Detect which cell encompasses the target text, then output its (x, y) center coordinate. 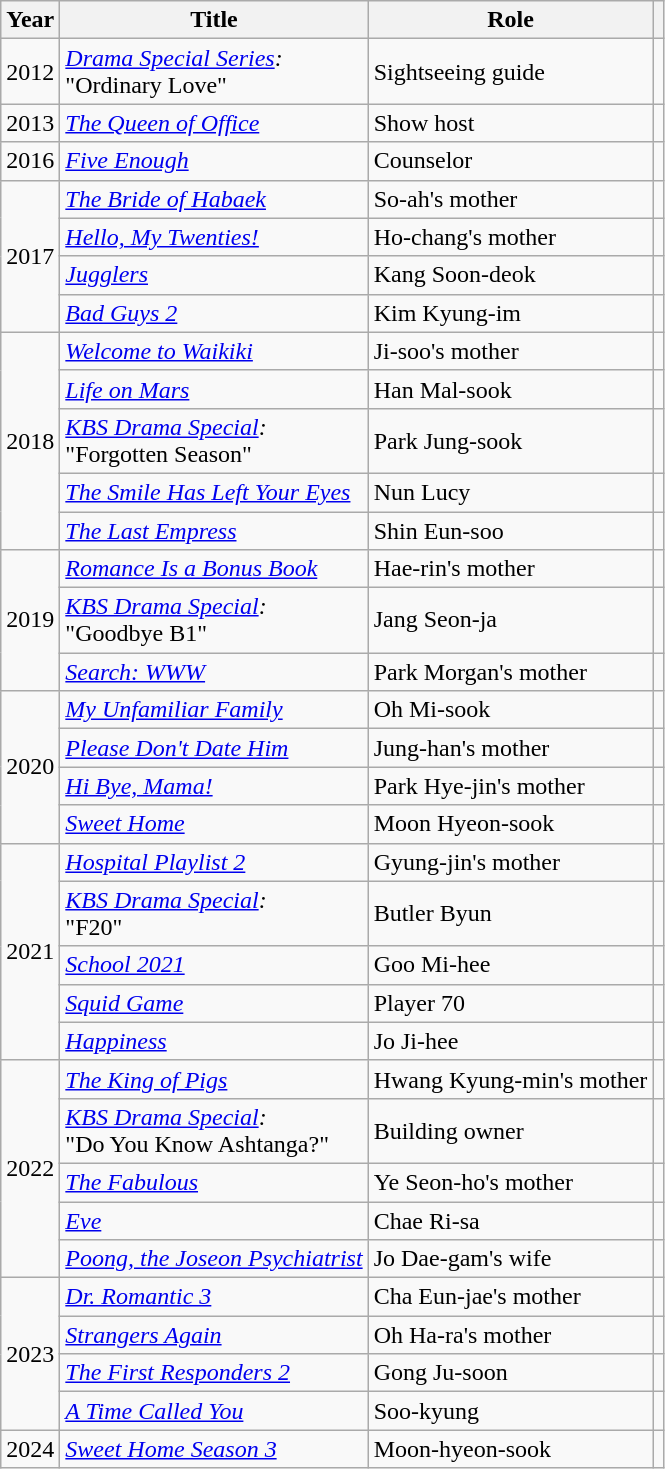
Role (510, 20)
Title (214, 20)
Hospital Playlist 2 (214, 862)
Moon Hyeon-sook (510, 824)
2020 (30, 767)
The Queen of Office (214, 123)
2024 (30, 1449)
Drama Special Series:"Ordinary Love" (214, 72)
Building owner (510, 1130)
Moon-hyeon-sook (510, 1449)
Ji-soo's mother (510, 351)
Hae-rin's mother (510, 569)
Jo Ji-hee (510, 1041)
A Time Called You (214, 1411)
Sweet Home Season 3 (214, 1449)
Jung-han's mother (510, 748)
Jang Seon-ja (510, 620)
Chae Ri-sa (510, 1221)
Kang Soon-deok (510, 275)
Poong, the Joseon Psychiatrist (214, 1259)
The Bride of Habaek (214, 199)
So-ah's mother (510, 199)
KBS Drama Special:"Do You Know Ashtanga?" (214, 1130)
The King of Pigs (214, 1079)
Cha Eun-jae's mother (510, 1297)
The Smile Has Left Your Eyes (214, 492)
Kim Kyung-im (510, 313)
2012 (30, 72)
Jo Dae-gam's wife (510, 1259)
2019 (30, 620)
Year (30, 20)
Nun Lucy (510, 492)
Han Mal-sook (510, 389)
Counselor (510, 161)
Sightseeing guide (510, 72)
Show host (510, 123)
Gong Ju-soon (510, 1373)
2013 (30, 123)
The Last Empress (214, 531)
Oh Ha-ra's mother (510, 1335)
The First Responders 2 (214, 1373)
Gyung-jin's mother (510, 862)
Eve (214, 1221)
2017 (30, 256)
KBS Drama Special:"Forgotten Season" (214, 440)
Romance Is a Bonus Book (214, 569)
KBS Drama Special:"F20" (214, 914)
Happiness (214, 1041)
Park Jung-sook (510, 440)
Ye Seon-ho's mother (510, 1182)
Shin Eun-soo (510, 531)
Sweet Home (214, 824)
Jugglers (214, 275)
2023 (30, 1354)
The Fabulous (214, 1182)
My Unfamiliar Family (214, 710)
Player 70 (510, 1003)
Butler Byun (510, 914)
Welcome to Waikiki (214, 351)
Goo Mi-hee (510, 965)
Search: WWW (214, 672)
Five Enough (214, 161)
2018 (30, 440)
Squid Game (214, 1003)
2021 (30, 952)
2022 (30, 1168)
Soo-kyung (510, 1411)
Please Don't Date Him (214, 748)
Hi Bye, Mama! (214, 786)
Oh Mi-sook (510, 710)
Hello, My Twenties! (214, 237)
Hwang Kyung-min's mother (510, 1079)
KBS Drama Special:"Goodbye B1" (214, 620)
Park Morgan's mother (510, 672)
Bad Guys 2 (214, 313)
Ho-chang's mother (510, 237)
2016 (30, 161)
Life on Mars (214, 389)
Dr. Romantic 3 (214, 1297)
Park Hye-jin's mother (510, 786)
School 2021 (214, 965)
Strangers Again (214, 1335)
